Search for the cell housing the specified text and yield its [x, y] center coordinate. 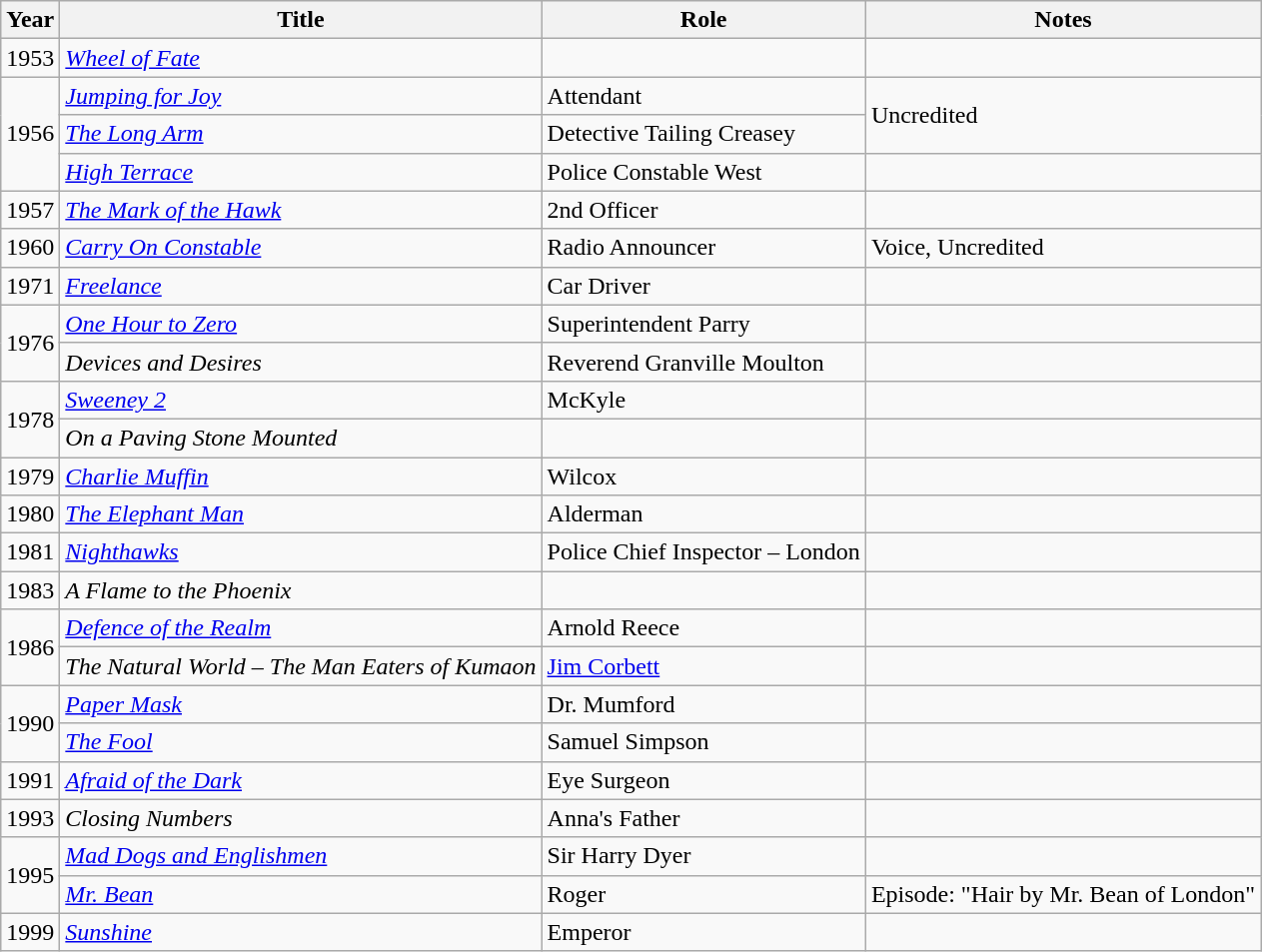
Title [301, 20]
Alderman [703, 514]
Arnold Reece [703, 628]
1960 [30, 248]
1995 [30, 875]
1979 [30, 476]
Nighthawks [301, 552]
Detective Tailing Creasey [703, 134]
Year [30, 20]
Mad Dogs and Englishmen [301, 856]
Samuel Simpson [703, 742]
Freelance [301, 286]
Carry On Constable [301, 248]
1981 [30, 552]
Police Constable West [703, 172]
The Elephant Man [301, 514]
Sir Harry Dyer [703, 856]
1991 [30, 780]
1986 [30, 647]
1983 [30, 590]
The Mark of the Hawk [301, 210]
The Long Arm [301, 134]
1976 [30, 343]
Voice, Uncredited [1063, 248]
1980 [30, 514]
Uncredited [1063, 115]
Closing Numbers [301, 818]
A Flame to the Phoenix [301, 590]
1953 [30, 58]
Defence of the Realm [301, 628]
On a Paving Stone Mounted [301, 438]
The Fool [301, 742]
1957 [30, 210]
Wilcox [703, 476]
Radio Announcer [703, 248]
1990 [30, 723]
Roger [703, 894]
Role [703, 20]
Charlie Muffin [301, 476]
McKyle [703, 400]
Car Driver [703, 286]
Afraid of the Dark [301, 780]
Anna's Father [703, 818]
2nd Officer [703, 210]
The Natural World – The Man Eaters of Kumaon [301, 666]
High Terrace [301, 172]
One Hour to Zero [301, 324]
Jumping for Joy [301, 96]
1993 [30, 818]
Police Chief Inspector – London [703, 552]
Jim Corbett [703, 666]
1971 [30, 286]
1956 [30, 134]
1999 [30, 932]
Paper Mask [301, 704]
Attendant [703, 96]
Notes [1063, 20]
Eye Surgeon [703, 780]
Mr. Bean [301, 894]
Superintendent Parry [703, 324]
Devices and Desires [301, 362]
Sunshine [301, 932]
Wheel of Fate [301, 58]
Sweeney 2 [301, 400]
Episode: "Hair by Mr. Bean of London" [1063, 894]
Dr. Mumford [703, 704]
Reverend Granville Moulton [703, 362]
Emperor [703, 932]
1978 [30, 419]
